Identify which cell holds the provided text, then report its (X, Y) central coordinate. 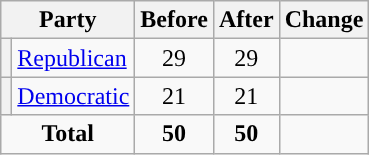
Party (68, 20)
Before (174, 20)
After (246, 20)
Republican (74, 58)
Change (324, 20)
Democratic (74, 96)
Total (68, 134)
